Search for the cell housing the specified text and yield its (X, Y) center coordinate. 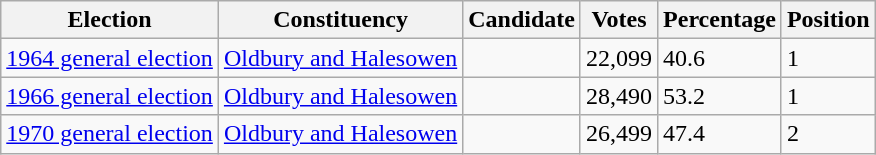
Percentage (720, 20)
40.6 (720, 58)
28,490 (618, 96)
Constituency (340, 20)
1970 general election (110, 134)
1964 general election (110, 58)
Election (110, 20)
22,099 (618, 58)
26,499 (618, 134)
53.2 (720, 96)
2 (828, 134)
Candidate (522, 20)
1966 general election (110, 96)
Position (828, 20)
47.4 (720, 134)
Votes (618, 20)
